Locate the cell with the specified text and output its (X, Y) center coordinate. 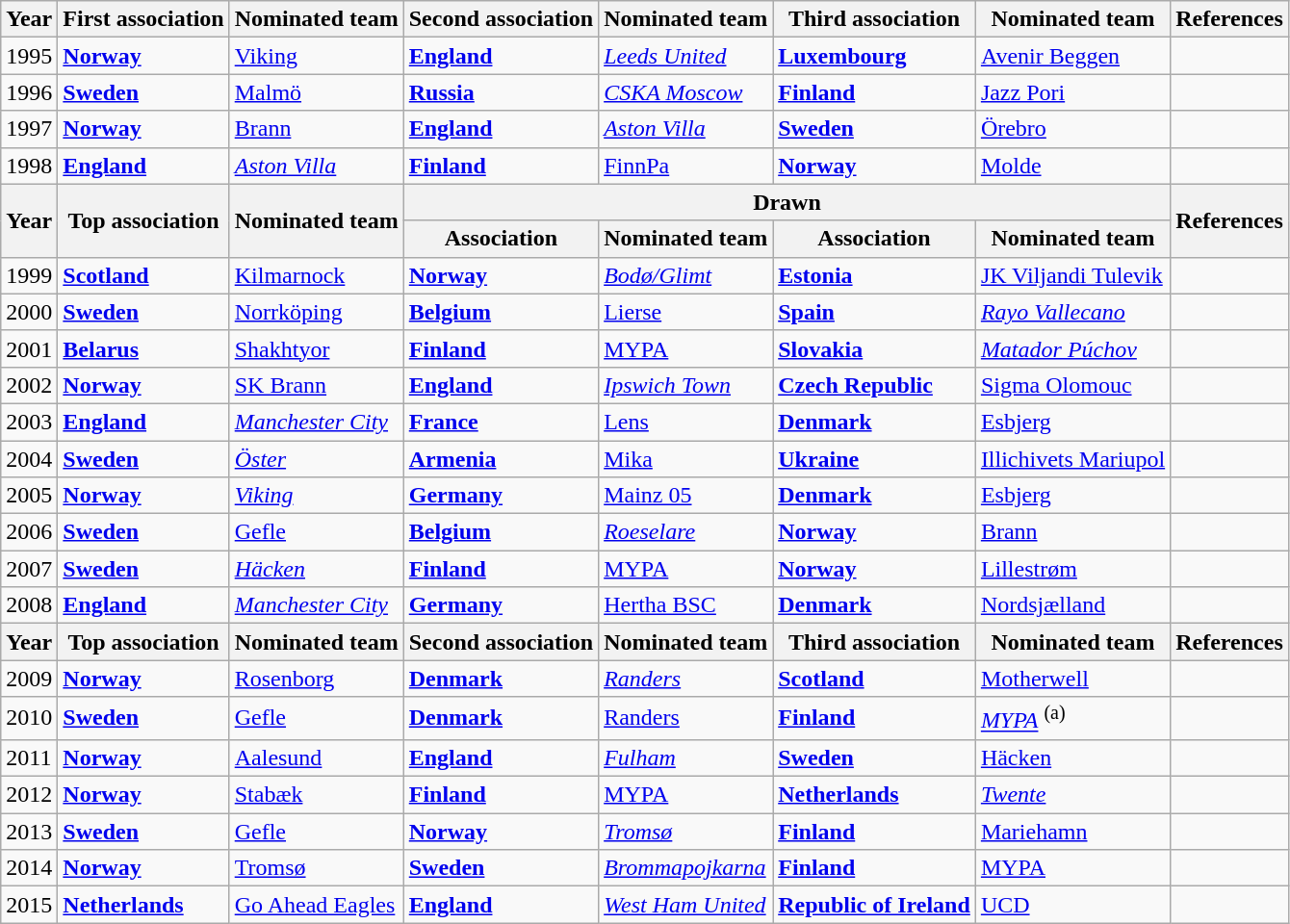
Belarus (143, 348)
SK Brann (316, 385)
Norrköping (316, 312)
Lens (685, 422)
2006 (29, 532)
Molde (1072, 166)
Sigma Olomouc (1072, 385)
2001 (29, 348)
Lierse (685, 312)
2004 (29, 459)
Slovakia (874, 348)
Twente (1072, 795)
Leeds United (685, 56)
Shakhtyor (316, 348)
Avenir Beggen (1072, 56)
2003 (29, 422)
MYPA (a) (1072, 718)
Estonia (874, 275)
Spain (874, 312)
Brommapojkarna (685, 868)
Mika (685, 459)
2005 (29, 496)
Ukraine (874, 459)
Nordsjælland (1072, 605)
Öster (316, 459)
1997 (29, 129)
2012 (29, 795)
2002 (29, 385)
Czech Republic (874, 385)
Armenia (501, 459)
Stabæk (316, 795)
CSKA Moscow (685, 92)
Kilmarnock (316, 275)
Republic of Ireland (874, 905)
Go Ahead Eagles (316, 905)
2015 (29, 905)
JK Viljandi Tulevik (1072, 275)
Russia (501, 92)
Roeselare (685, 532)
2013 (29, 832)
Matador Púchov (1072, 348)
2010 (29, 718)
First association (143, 19)
2009 (29, 679)
1996 (29, 92)
FinnPa (685, 166)
2011 (29, 757)
Ipswich Town (685, 385)
2014 (29, 868)
2008 (29, 605)
Mariehamn (1072, 832)
Luxembourg (874, 56)
Örebro (1072, 129)
Drawn (787, 202)
West Ham United (685, 905)
1999 (29, 275)
Jazz Pori (1072, 92)
1995 (29, 56)
Rosenborg (316, 679)
Lillestrøm (1072, 569)
Fulham (685, 757)
2007 (29, 569)
1998 (29, 166)
Malmö (316, 92)
2000 (29, 312)
Aalesund (316, 757)
Hertha BSC (685, 605)
Bodø/Glimt (685, 275)
UCD (1072, 905)
Motherwell (1072, 679)
Mainz 05 (685, 496)
Rayo Vallecano (1072, 312)
France (501, 422)
Illichivets Mariupol (1072, 459)
